Capture the cell that displays the provided text and extract its (x, y) central coordinate. 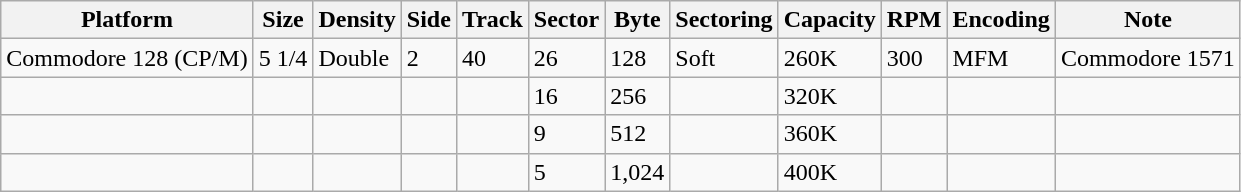
Encoding (1001, 20)
Platform (127, 20)
400K (830, 172)
Byte (638, 20)
Double (357, 58)
2 (428, 58)
Soft (724, 58)
RPM (914, 20)
Sectoring (724, 20)
5 1/4 (283, 58)
260K (830, 58)
26 (566, 58)
5 (566, 172)
512 (638, 134)
300 (914, 58)
MFM (1001, 58)
16 (566, 96)
Commodore 1571 (1148, 58)
360K (830, 134)
Commodore 128 (CP/M) (127, 58)
Capacity (830, 20)
Side (428, 20)
9 (566, 134)
1,024 (638, 172)
Note (1148, 20)
Density (357, 20)
Sector (566, 20)
128 (638, 58)
320K (830, 96)
Track (492, 20)
256 (638, 96)
Size (283, 20)
40 (492, 58)
